Pinpoint the cell where the given text exists, returning its [x, y] midpoint coordinate. 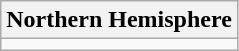
Northern Hemisphere [120, 20]
